Determine the [X, Y] coordinate at the center of the cell enclosing the given text.  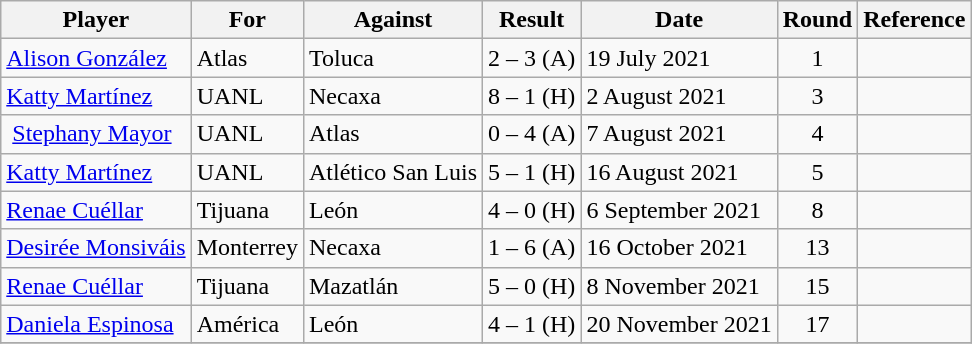
Toluca [392, 58]
4 – 0 (H) [532, 210]
16 October 2021 [679, 248]
Desirée Monsiváis [96, 248]
6 September 2021 [679, 210]
For [247, 20]
4 [817, 134]
8 [817, 210]
17 [817, 324]
16 August 2021 [679, 172]
5 – 0 (H) [532, 286]
1 – 6 (A) [532, 248]
8 – 1 (H) [532, 96]
Atlético San Luis [392, 172]
5 – 1 (H) [532, 172]
3 [817, 96]
20 November 2021 [679, 324]
Reference [914, 20]
1 [817, 58]
0 – 4 (A) [532, 134]
Date [679, 20]
2 – 3 (A) [532, 58]
Monterrey [247, 248]
5 [817, 172]
América [247, 324]
Alison González [96, 58]
15 [817, 286]
4 – 1 (H) [532, 324]
Mazatlán [392, 286]
Result [532, 20]
Round [817, 20]
8 November 2021 [679, 286]
7 August 2021 [679, 134]
Stephany Mayor [96, 134]
13 [817, 248]
19 July 2021 [679, 58]
Against [392, 20]
2 August 2021 [679, 96]
Player [96, 20]
Daniela Espinosa [96, 324]
